From the cell containing the given text, extract its center point as (X, Y) coordinate. 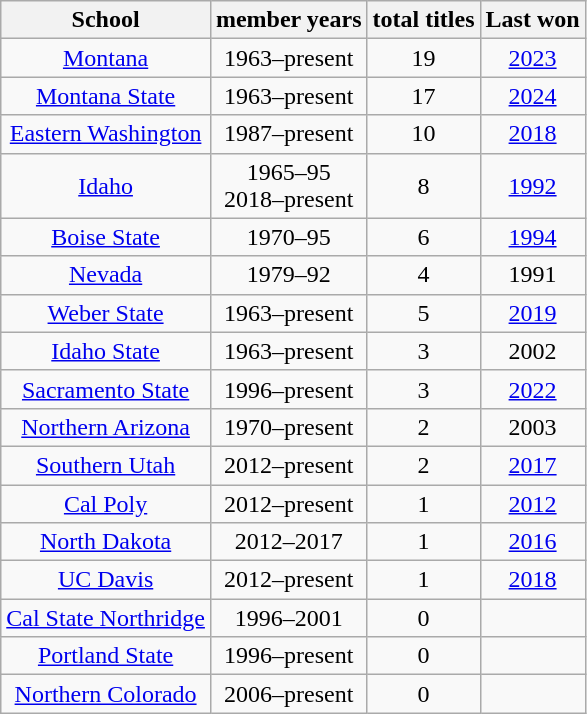
2022 (532, 389)
2016 (532, 542)
1996–2001 (288, 618)
8 (424, 186)
6 (424, 237)
Boise State (106, 237)
Northern Arizona (106, 427)
Sacramento State (106, 389)
Portland State (106, 656)
UC Davis (106, 580)
School (106, 20)
Idaho (106, 186)
1987–present (288, 134)
Northern Colorado (106, 694)
Southern Utah (106, 465)
Last won (532, 20)
5 (424, 313)
10 (424, 134)
total titles (424, 20)
Montana State (106, 96)
Cal Poly (106, 503)
2003 (532, 427)
2012–2017 (288, 542)
member years (288, 20)
1991 (532, 275)
Montana (106, 58)
2023 (532, 58)
19 (424, 58)
2019 (532, 313)
1970–present (288, 427)
1992 (532, 186)
Idaho State (106, 351)
2002 (532, 351)
1994 (532, 237)
1979–92 (288, 275)
1970–95 (288, 237)
2012 (532, 503)
1965–952018–present (288, 186)
4 (424, 275)
Nevada (106, 275)
2017 (532, 465)
Cal State Northridge (106, 618)
Eastern Washington (106, 134)
2024 (532, 96)
North Dakota (106, 542)
2006–present (288, 694)
Weber State (106, 313)
17 (424, 96)
